Extract the [X, Y] coordinate from the center of the cell holding the provided text.  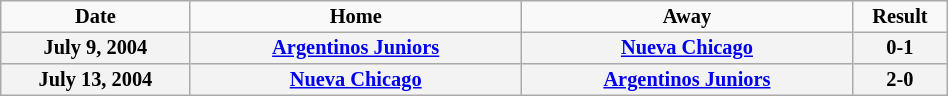
July 9, 2004 [96, 48]
Date [96, 17]
July 13, 2004 [96, 80]
2-0 [900, 80]
0-1 [900, 48]
Result [900, 17]
Away [686, 17]
Home [356, 17]
